From the cell containing the given text, extract its center point as (X, Y) coordinate. 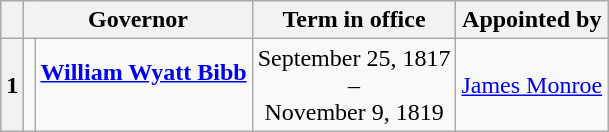
Governor (138, 20)
1 (12, 85)
September 25, 1817–November 9, 1819 (354, 85)
James Monroe (532, 85)
Appointed by (532, 20)
Term in office (354, 20)
William Wyatt Bibb (144, 85)
